Pinpoint the cell where the given text exists, returning its (X, Y) midpoint coordinate. 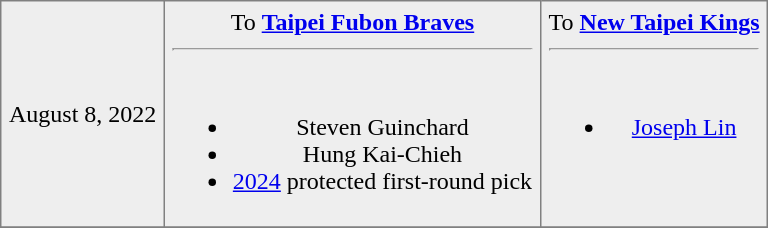
August 8, 2022 (83, 114)
To New Taipei KingsJoseph Lin (654, 114)
To Taipei Fubon BravesSteven GuinchardHung Kai-Chieh2024 protected first-round pick (353, 114)
